Provide the (X, Y) coordinate of the cell's center where the given text is located.  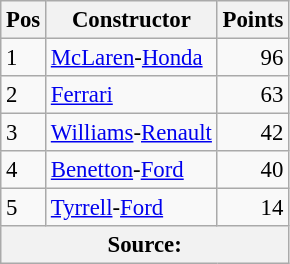
Points (252, 20)
Tyrrell-Ford (132, 208)
14 (252, 208)
McLaren-Honda (132, 58)
42 (252, 133)
63 (252, 95)
3 (24, 133)
96 (252, 58)
Benetton-Ford (132, 170)
Pos (24, 20)
1 (24, 58)
Williams-Renault (132, 133)
2 (24, 95)
5 (24, 208)
Ferrari (132, 95)
4 (24, 170)
Source: (145, 245)
40 (252, 170)
Constructor (132, 20)
